Capture the cell that displays the provided text and extract its [X, Y] central coordinate. 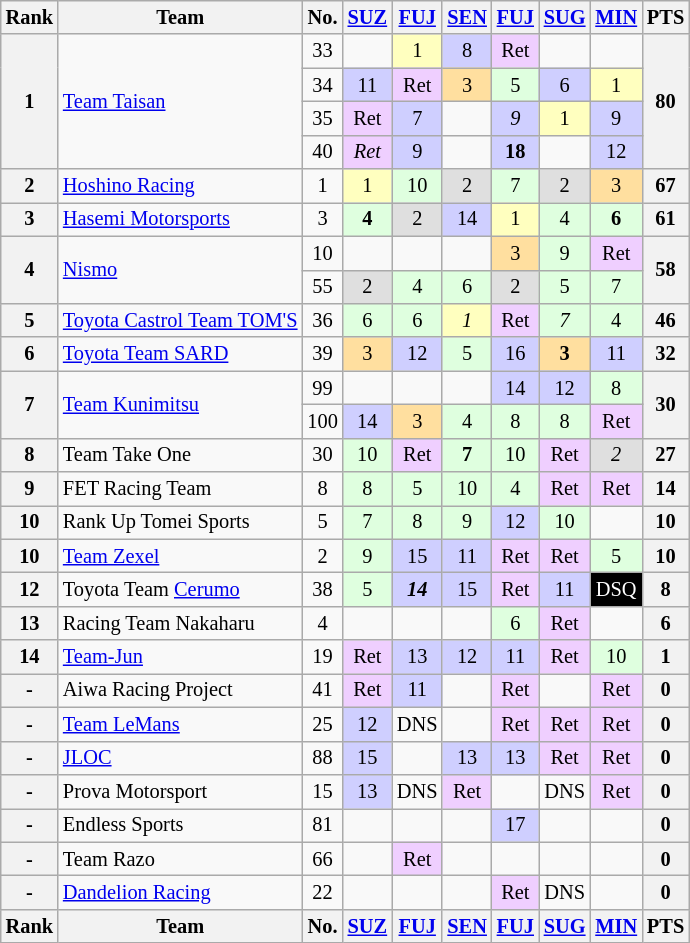
Team Kunimitsu [180, 404]
Prova Motorsport [180, 791]
100 [322, 421]
61 [666, 219]
35 [322, 118]
Endless Sports [180, 825]
38 [322, 589]
81 [322, 825]
Racing Team Nakaharu [180, 623]
Hasemi Motorsports [180, 219]
DSQ [616, 589]
Rank Up Tomei Sports [180, 522]
Nismo [180, 270]
Toyota Castrol Team TOM'S [180, 320]
66 [322, 859]
99 [322, 388]
16 [516, 354]
Team-Jun [180, 657]
55 [322, 287]
Team Taisan [180, 102]
JLOC [180, 758]
36 [322, 320]
33 [322, 51]
Team Zexel [180, 556]
40 [322, 152]
Toyota Team Cerumo [180, 589]
Team LeMans [180, 724]
32 [666, 354]
34 [322, 85]
18 [516, 152]
80 [666, 102]
Dandelion Racing [180, 892]
17 [516, 825]
Hoshino Racing [180, 186]
Toyota Team SARD [180, 354]
19 [322, 657]
88 [322, 758]
58 [666, 270]
41 [322, 690]
FET Racing Team [180, 489]
27 [666, 455]
25 [322, 724]
Team Razo [180, 859]
22 [322, 892]
39 [322, 354]
67 [666, 186]
Team Take One [180, 455]
46 [666, 320]
Aiwa Racing Project [180, 690]
